Output the (x, y) coordinate of the center of the cell containing the given text.  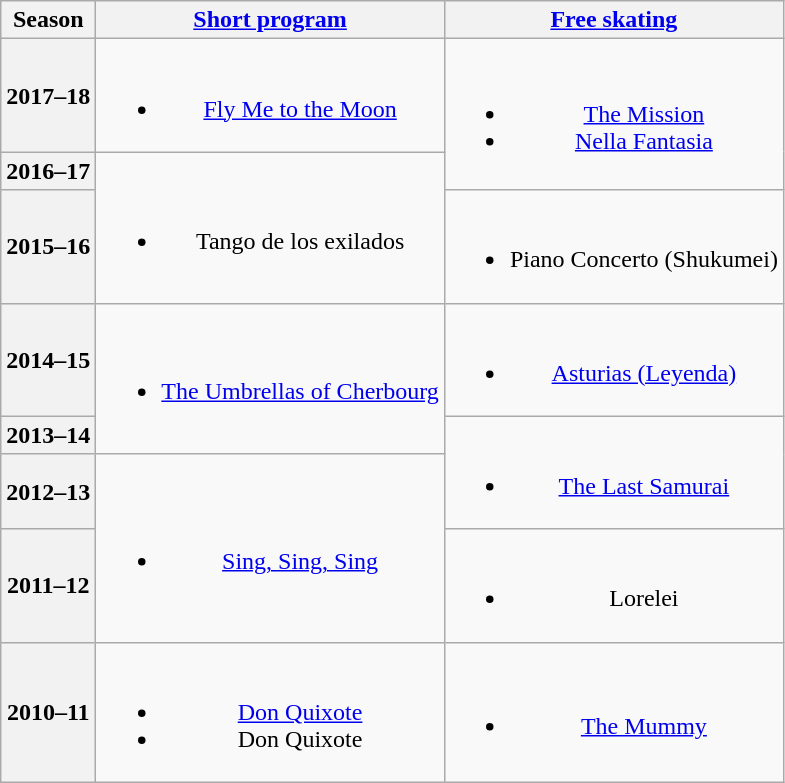
2012–13 (48, 492)
The Mission Nella Fantasia (614, 114)
Tango de los exilados (270, 228)
2017–18 (48, 96)
The Mummy (614, 712)
2013–14 (48, 435)
Free skating (614, 20)
The Umbrellas of Cherbourg (270, 378)
2014–15 (48, 360)
Fly Me to the Moon (270, 96)
Season (48, 20)
Sing, Sing, Sing (270, 548)
Short program (270, 20)
Asturias (Leyenda) (614, 360)
Piano Concerto (Shukumei) (614, 246)
2016–17 (48, 171)
Lorelei (614, 586)
Don Quixote Don Quixote (270, 712)
2010–11 (48, 712)
The Last Samurai (614, 472)
2015–16 (48, 246)
2011–12 (48, 586)
